Determine the [X, Y] coordinate at the center of the cell enclosing the given text.  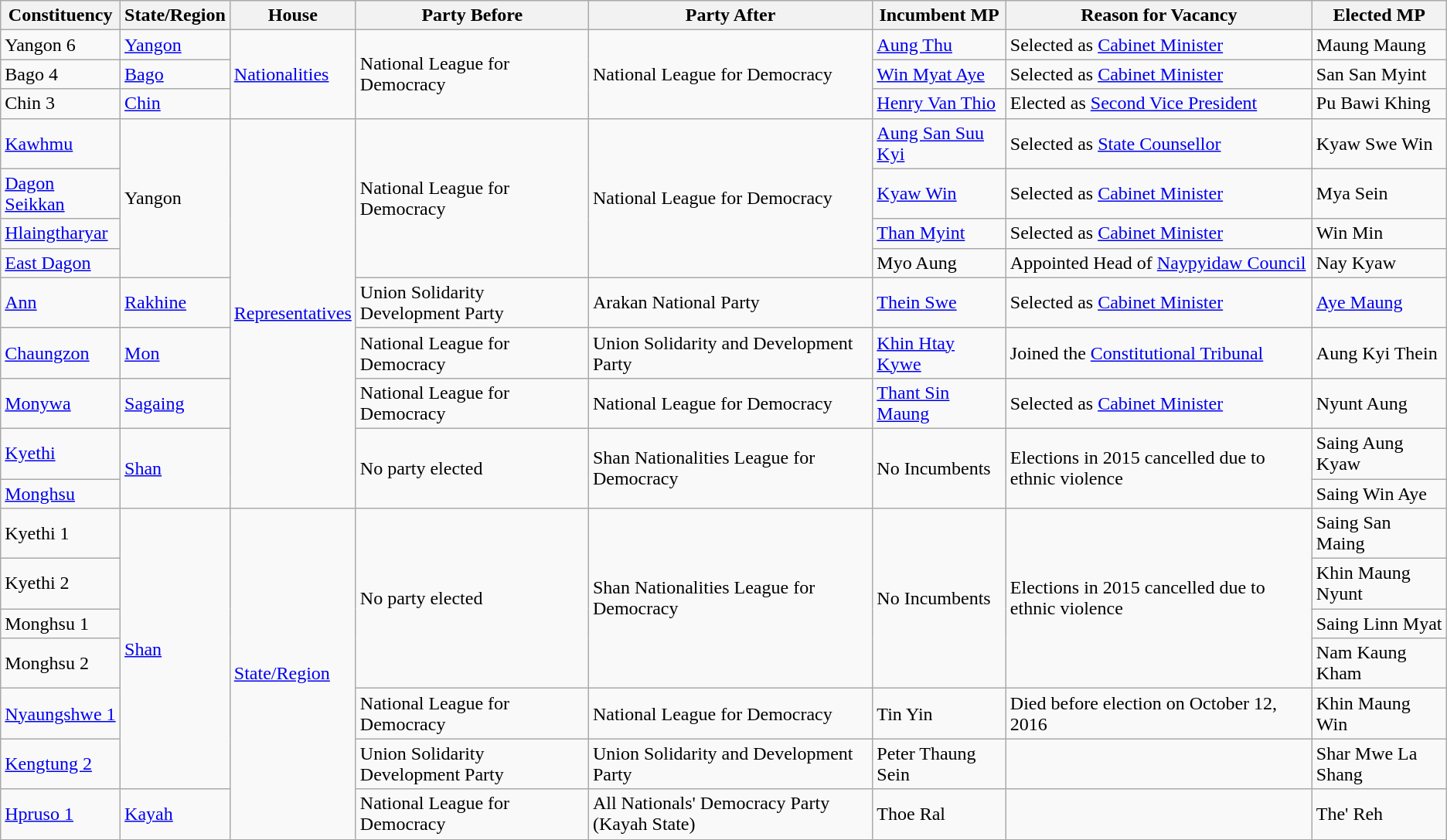
East Dagon [60, 263]
Saing Win Aye [1379, 494]
Mya Sein [1379, 193]
Nay Kyaw [1379, 263]
Arakan National Party [730, 303]
Chin [175, 104]
Incumbent MP [939, 15]
Representatives [292, 314]
Khin Maung Nyunt [1379, 584]
Constituency [60, 15]
Thoe Ral [939, 814]
Than Myint [939, 233]
Kyaw Swe Win [1379, 144]
Kayah [175, 814]
Mon [175, 352]
Chaungzon [60, 352]
Aung Thu [939, 45]
Party After [730, 15]
Kengtung 2 [60, 763]
House [292, 15]
Died before election on October 12, 2016 [1159, 714]
The' Reh [1379, 814]
Thant Sin Maung [939, 403]
Nyaungshwe 1 [60, 714]
Yangon 6 [60, 45]
Bago 4 [60, 74]
Kyethi [60, 453]
Myo Aung [939, 263]
Dagon Seikkan [60, 193]
Appointed Head of Naypyidaw Council [1159, 263]
Party Before [472, 15]
Monghsu 1 [60, 624]
Kawhmu [60, 144]
Monywa [60, 403]
Elected MP [1379, 15]
Khin Maung Win [1379, 714]
Ann [60, 303]
Tin Yin [939, 714]
Joined the Constitutional Tribunal [1159, 352]
Aye Maung [1379, 303]
All Nationals' Democracy Party (Kayah State) [730, 814]
Hpruso 1 [60, 814]
Khin Htay Kywe [939, 352]
Selected as State Counsellor [1159, 144]
Nam Kaung Kham [1379, 663]
Monghsu [60, 494]
Peter Thaung Sein [939, 763]
Saing Aung Kyaw [1379, 453]
Shar Mwe La Shang [1379, 763]
Win Myat Aye [939, 74]
Thein Swe [939, 303]
Nationalities [292, 74]
Sagaing [175, 403]
Hlaingtharyar [60, 233]
Henry Van Thio [939, 104]
Maung Maung [1379, 45]
Elected as Second Vice President [1159, 104]
Pu Bawi Khing [1379, 104]
Chin 3 [60, 104]
Kyethi 2 [60, 584]
Kyaw Win [939, 193]
Aung Kyi Thein [1379, 352]
Saing Linn Myat [1379, 624]
Reason for Vacancy [1159, 15]
Monghsu 2 [60, 663]
Nyunt Aung [1379, 403]
Bago [175, 74]
Win Min [1379, 233]
San San Myint [1379, 74]
Kyethi 1 [60, 533]
Aung San Suu Kyi [939, 144]
Saing San Maing [1379, 533]
Rakhine [175, 303]
